Identify which cell holds the provided text, then report its (x, y) central coordinate. 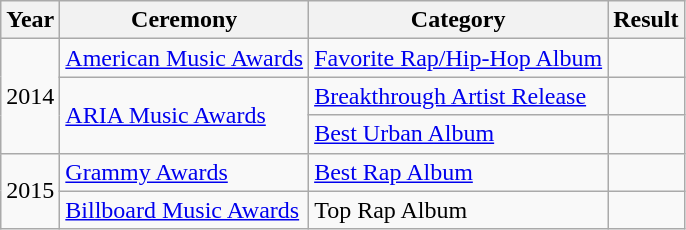
American Music Awards (184, 58)
Grammy Awards (184, 172)
2014 (30, 96)
Breakthrough Artist Release (458, 96)
ARIA Music Awards (184, 115)
Year (30, 20)
Category (458, 20)
Top Rap Album (458, 210)
Best Urban Album (458, 134)
Billboard Music Awards (184, 210)
2015 (30, 191)
Ceremony (184, 20)
Result (646, 20)
Favorite Rap/Hip-Hop Album (458, 58)
Best Rap Album (458, 172)
